Detect which cell encompasses the target text, then output its (X, Y) center coordinate. 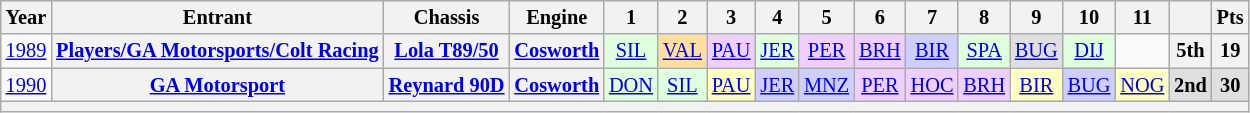
10 (1090, 17)
4 (777, 17)
VAL (682, 51)
Pts (1230, 17)
Entrant (217, 17)
2 (682, 17)
9 (1036, 17)
SPA (984, 51)
DON (631, 85)
8 (984, 17)
Lola T89/50 (447, 51)
1989 (26, 51)
1990 (26, 85)
DIJ (1090, 51)
Reynard 90D (447, 85)
30 (1230, 85)
11 (1142, 17)
5 (826, 17)
1 (631, 17)
19 (1230, 51)
GA Motorsport (217, 85)
7 (932, 17)
MNZ (826, 85)
3 (732, 17)
5th (1190, 51)
2nd (1190, 85)
Players/GA Motorsports/Colt Racing (217, 51)
Year (26, 17)
HOC (932, 85)
Chassis (447, 17)
Engine (556, 17)
NOG (1142, 85)
6 (880, 17)
